Identify which cell holds the provided text, then report its [x, y] central coordinate. 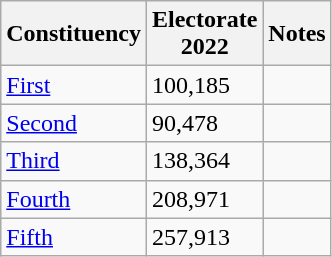
100,185 [204, 85]
Notes [297, 34]
208,971 [204, 199]
257,913 [204, 237]
Second [74, 123]
90,478 [204, 123]
Electorate2022 [204, 34]
Constituency [74, 34]
Fourth [74, 199]
Third [74, 161]
138,364 [204, 161]
First [74, 85]
Fifth [74, 237]
